Search for the cell housing the specified text and yield its (x, y) center coordinate. 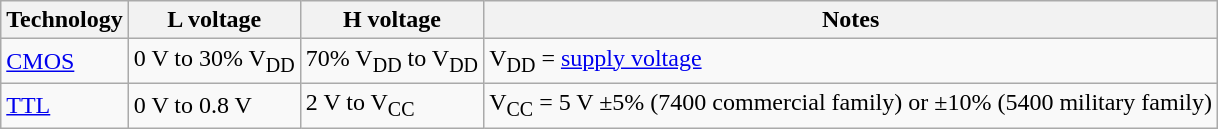
VDD = supply voltage (851, 61)
VCC = 5 V ±5% (7400 commercial family) or ±10% (5400 military family) (851, 105)
CMOS (65, 61)
L voltage (214, 20)
H voltage (392, 20)
Technology (65, 20)
TTL (65, 105)
70% VDD to VDD (392, 61)
Notes (851, 20)
2 V to VCC (392, 105)
0 V to 30% VDD (214, 61)
0 V to 0.8 V (214, 105)
